Detect which cell encompasses the target text, then output its [x, y] center coordinate. 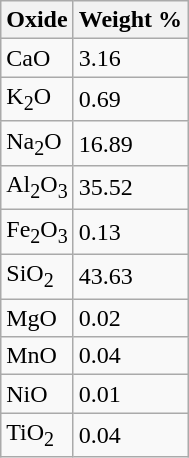
Oxide [37, 20]
SiO2 [37, 276]
0.01 [130, 394]
MgO [37, 318]
K2O [37, 99]
0.69 [130, 99]
TiO2 [37, 435]
NiO [37, 394]
CaO [37, 58]
16.89 [130, 143]
MnO [37, 356]
0.13 [130, 232]
Weight % [130, 20]
0.02 [130, 318]
43.63 [130, 276]
3.16 [130, 58]
35.52 [130, 188]
Al2O3 [37, 188]
Fe2O3 [37, 232]
Na2O [37, 143]
